Determine the [x, y] coordinate at the center of the cell enclosing the given text.  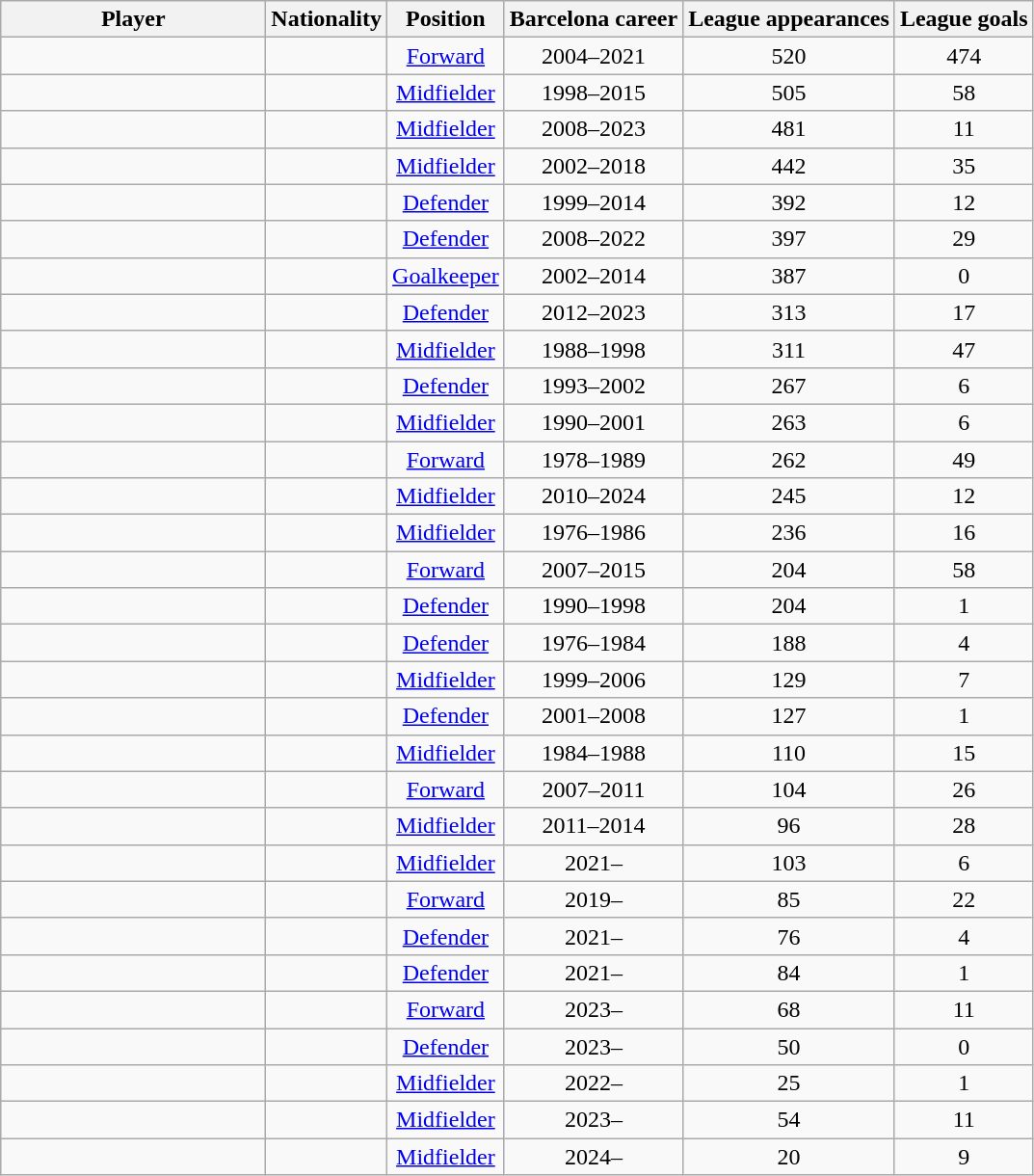
392 [789, 202]
110 [789, 753]
236 [789, 533]
262 [789, 460]
68 [789, 1009]
2007–2015 [594, 570]
17 [964, 312]
2002–2014 [594, 276]
2024– [594, 1157]
481 [789, 129]
1993–2002 [594, 386]
20 [789, 1157]
Position [446, 19]
League appearances [789, 19]
2002–2018 [594, 166]
Goalkeeper [446, 276]
2012–2023 [594, 312]
311 [789, 349]
1999–2014 [594, 202]
26 [964, 789]
1990–2001 [594, 422]
1998–2015 [594, 93]
50 [789, 1046]
2011–2014 [594, 826]
1999–2006 [594, 680]
104 [789, 789]
2007–2011 [594, 789]
25 [789, 1083]
387 [789, 276]
505 [789, 93]
1984–1988 [594, 753]
28 [964, 826]
474 [964, 56]
22 [964, 899]
1976–1984 [594, 643]
313 [789, 312]
129 [789, 680]
2001–2008 [594, 716]
47 [964, 349]
Barcelona career [594, 19]
188 [789, 643]
54 [789, 1120]
2010–2024 [594, 496]
29 [964, 239]
League goals [964, 19]
2022– [594, 1083]
9 [964, 1157]
2019– [594, 899]
245 [789, 496]
2008–2022 [594, 239]
397 [789, 239]
1990–1998 [594, 606]
35 [964, 166]
15 [964, 753]
2008–2023 [594, 129]
1978–1989 [594, 460]
263 [789, 422]
2004–2021 [594, 56]
1988–1998 [594, 349]
127 [789, 716]
1976–1986 [594, 533]
49 [964, 460]
442 [789, 166]
520 [789, 56]
85 [789, 899]
96 [789, 826]
103 [789, 863]
Player [133, 19]
16 [964, 533]
Nationality [327, 19]
267 [789, 386]
76 [789, 936]
84 [789, 973]
7 [964, 680]
